Detect which cell encompasses the target text, then output its (X, Y) center coordinate. 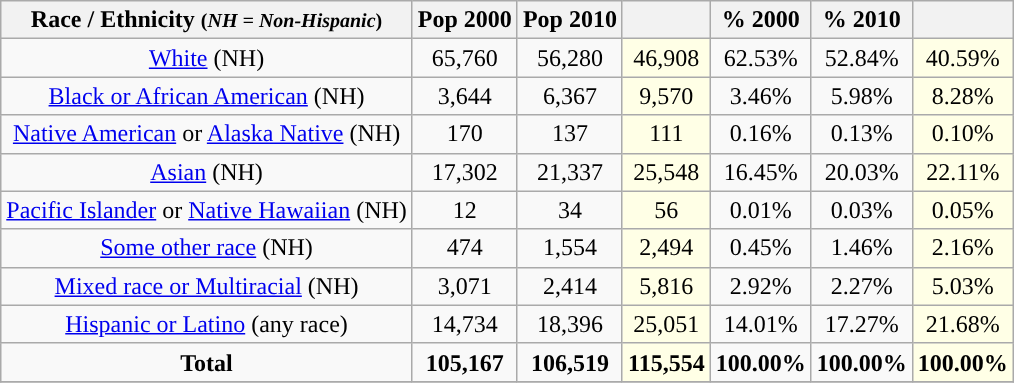
Some other race (NH) (207, 248)
40.59% (962, 58)
White (NH) (207, 58)
5.98% (862, 96)
8.28% (962, 96)
% 2000 (760, 20)
106,519 (570, 362)
5,816 (666, 286)
21,337 (570, 172)
62.53% (760, 58)
25,051 (666, 324)
2,494 (666, 248)
2.92% (760, 286)
0.05% (962, 210)
Race / Ethnicity (NH = Non-Hispanic) (207, 20)
137 (570, 134)
14,734 (464, 324)
56 (666, 210)
52.84% (862, 58)
9,570 (666, 96)
1.46% (862, 248)
Pop 2000 (464, 20)
Total (207, 362)
18,396 (570, 324)
6,367 (570, 96)
0.03% (862, 210)
2.27% (862, 286)
115,554 (666, 362)
34 (570, 210)
17,302 (464, 172)
474 (464, 248)
0.45% (760, 248)
5.03% (962, 286)
65,760 (464, 58)
22.11% (962, 172)
Native American or Alaska Native (NH) (207, 134)
3,071 (464, 286)
0.16% (760, 134)
Pop 2010 (570, 20)
105,167 (464, 362)
16.45% (760, 172)
2,414 (570, 286)
1,554 (570, 248)
% 2010 (862, 20)
2.16% (962, 248)
14.01% (760, 324)
25,548 (666, 172)
46,908 (666, 58)
Hispanic or Latino (any race) (207, 324)
0.01% (760, 210)
170 (464, 134)
3,644 (464, 96)
21.68% (962, 324)
Pacific Islander or Native Hawaiian (NH) (207, 210)
Asian (NH) (207, 172)
20.03% (862, 172)
0.13% (862, 134)
56,280 (570, 58)
17.27% (862, 324)
Black or African American (NH) (207, 96)
3.46% (760, 96)
12 (464, 210)
111 (666, 134)
0.10% (962, 134)
Mixed race or Multiracial (NH) (207, 286)
